Locate the cell with the specified text and output its [X, Y] center coordinate. 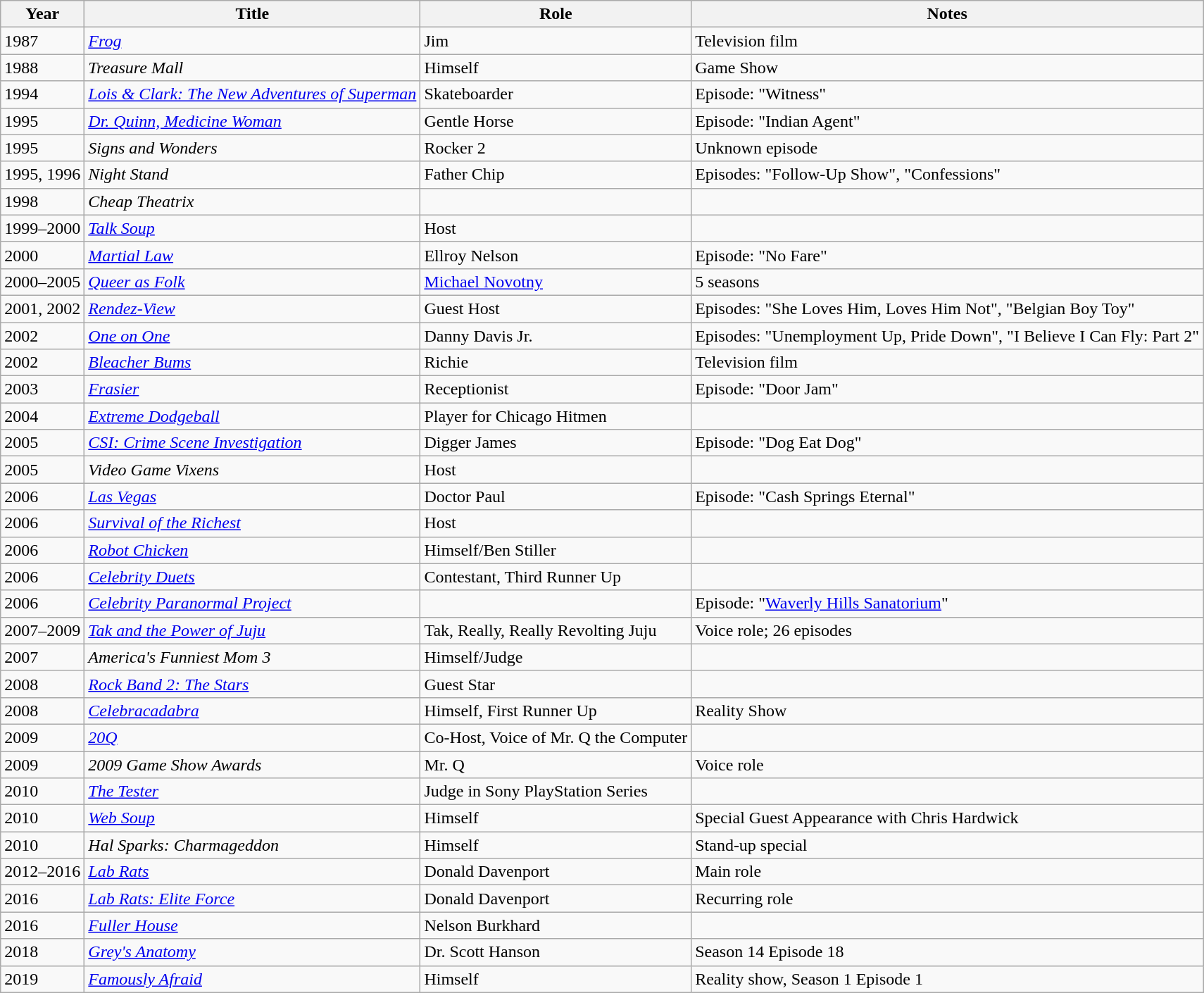
One on One [252, 336]
Celebracadabra [252, 711]
Episodes: "Unemployment Up, Pride Down", "I Believe I Can Fly: Part 2" [948, 336]
Celebrity Duets [252, 577]
Fuller House [252, 925]
Tak and the Power of Juju [252, 630]
Famously Afraid [252, 979]
2012–2016 [42, 872]
2004 [42, 416]
Himself, First Runner Up [556, 711]
Himself/Ben Stiller [556, 550]
Notes [948, 14]
Cheap Theatrix [252, 201]
Dr. Scott Hanson [556, 952]
2000–2005 [42, 282]
Father Chip [556, 175]
Dr. Quinn, Medicine Woman [252, 121]
Robot Chicken [252, 550]
Grey's Anatomy [252, 952]
Bleacher Bums [252, 363]
Jim [556, 41]
Tak, Really, Really Revolting Juju [556, 630]
Web Soup [252, 818]
Player for Chicago Hitmen [556, 416]
Reality show, Season 1 Episode 1 [948, 979]
Voice role; 26 episodes [948, 630]
Treasure Mall [252, 68]
Episode: "Dog Eat Dog" [948, 443]
Gentle Horse [556, 121]
Role [556, 14]
Las Vegas [252, 496]
Game Show [948, 68]
Episode: "Waverly Hills Sanatorium" [948, 604]
2003 [42, 389]
CSI: Crime Scene Investigation [252, 443]
Stand-up special [948, 845]
Judge in Sony PlayStation Series [556, 792]
Episode: "Witness" [948, 94]
Contestant, Third Runner Up [556, 577]
2000 [42, 255]
1995, 1996 [42, 175]
Year [42, 14]
Co-Host, Voice of Mr. Q the Computer [556, 737]
Skateboarder [556, 94]
Signs and Wonders [252, 148]
Season 14 Episode 18 [948, 952]
Doctor Paul [556, 496]
Episode: "No Fare" [948, 255]
Rocker 2 [556, 148]
Martial Law [252, 255]
Ellroy Nelson [556, 255]
Survival of the Richest [252, 523]
Lois & Clark: The New Adventures of Superman [252, 94]
1998 [42, 201]
2001, 2002 [42, 308]
Rendez-View [252, 308]
Himself/Judge [556, 657]
Michael Novotny [556, 282]
Mr. Q [556, 764]
Special Guest Appearance with Chris Hardwick [948, 818]
1994 [42, 94]
America's Funniest Mom 3 [252, 657]
Reality Show [948, 711]
Unknown episode [948, 148]
1988 [42, 68]
Lab Rats: Elite Force [252, 899]
20Q [252, 737]
Frasier [252, 389]
Hal Sparks: Charmageddon [252, 845]
2007–2009 [42, 630]
Episode: "Indian Agent" [948, 121]
Episode: "Door Jam" [948, 389]
Talk Soup [252, 228]
5 seasons [948, 282]
2019 [42, 979]
2018 [42, 952]
The Tester [252, 792]
Lab Rats [252, 872]
Recurring role [948, 899]
Episodes: "Follow-Up Show", "Confessions" [948, 175]
Main role [948, 872]
Frog [252, 41]
2009 Game Show Awards [252, 764]
Richie [556, 363]
Guest Host [556, 308]
2007 [42, 657]
1987 [42, 41]
Digger James [556, 443]
Voice role [948, 764]
Video Game Vixens [252, 470]
Receptionist [556, 389]
1999–2000 [42, 228]
Guest Star [556, 684]
Danny Davis Jr. [556, 336]
Nelson Burkhard [556, 925]
Queer as Folk [252, 282]
Title [252, 14]
Rock Band 2: The Stars [252, 684]
Episode: "Cash Springs Eternal" [948, 496]
Episodes: "She Loves Him, Loves Him Not", "Belgian Boy Toy" [948, 308]
Extreme Dodgeball [252, 416]
Celebrity Paranormal Project [252, 604]
Night Stand [252, 175]
